Detect which cell encompasses the target text, then output its [X, Y] center coordinate. 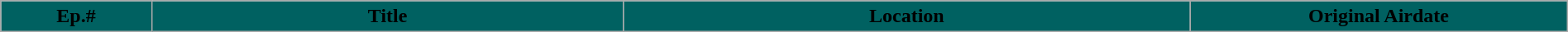
Original Airdate [1379, 16]
Location [906, 16]
Title [387, 16]
Ep.# [76, 16]
